Capture the cell that displays the provided text and extract its [x, y] central coordinate. 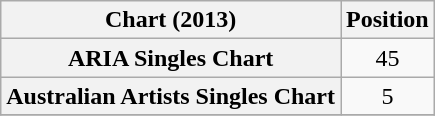
Position [387, 20]
ARIA Singles Chart [171, 58]
5 [387, 96]
Chart (2013) [171, 20]
45 [387, 58]
Australian Artists Singles Chart [171, 96]
